Capture the cell that displays the provided text and extract its (X, Y) central coordinate. 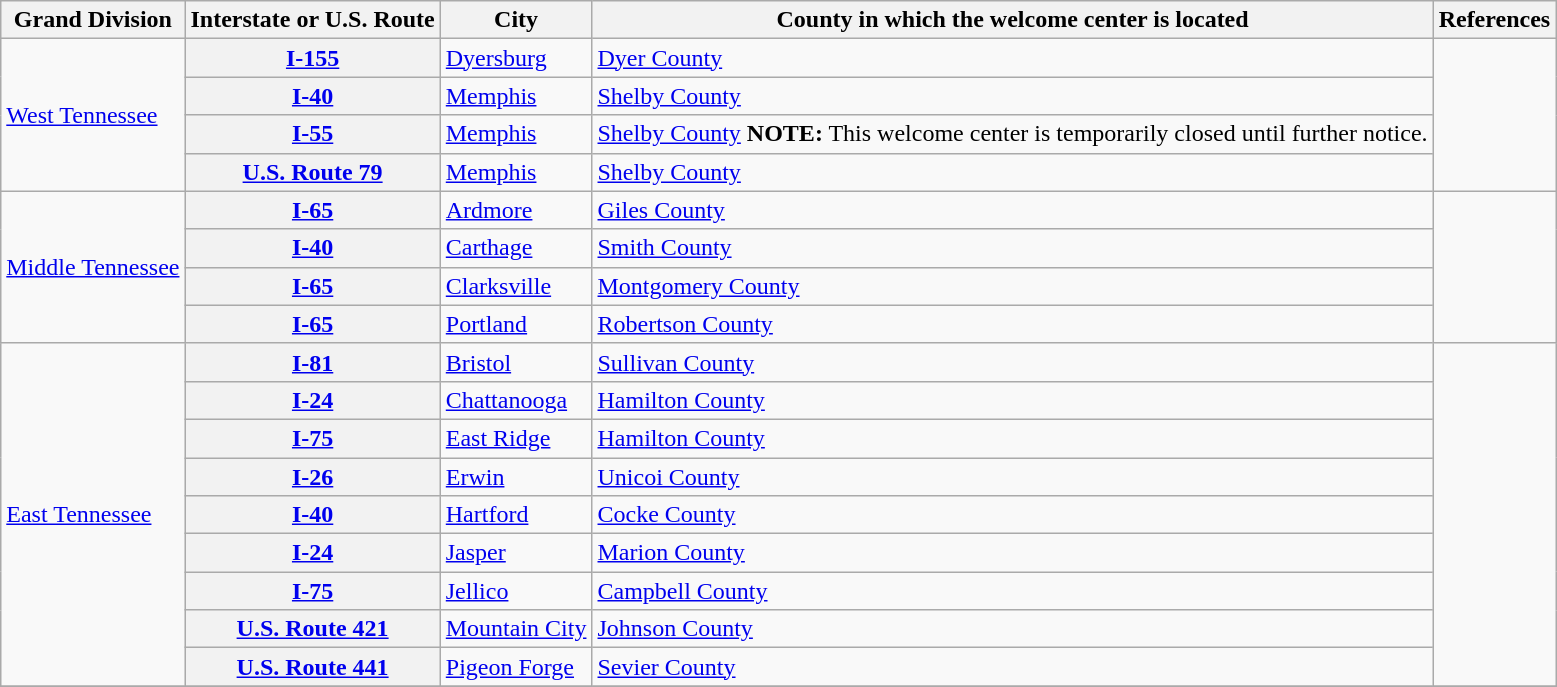
Shelby County NOTE: This welcome center is temporarily closed until further notice. (1012, 134)
Portland (516, 324)
City (516, 20)
Jellico (516, 591)
Sevier County (1012, 667)
Giles County (1012, 210)
County in which the welcome center is located (1012, 20)
I-55 (312, 134)
Unicoi County (1012, 477)
Smith County (1012, 248)
Interstate or U.S. Route (312, 20)
Dyersburg (516, 58)
Jasper (516, 553)
Johnson County (1012, 629)
East Tennessee (93, 514)
U.S. Route 421 (312, 629)
Chattanooga (516, 400)
Grand Division (93, 20)
Robertson County (1012, 324)
West Tennessee (93, 115)
Middle Tennessee (93, 267)
Erwin (516, 477)
I-81 (312, 362)
I-26 (312, 477)
U.S. Route 441 (312, 667)
Cocke County (1012, 515)
Montgomery County (1012, 286)
Clarksville (516, 286)
U.S. Route 79 (312, 172)
Hartford (516, 515)
Pigeon Forge (516, 667)
References (1494, 20)
Sullivan County (1012, 362)
Carthage (516, 248)
I-155 (312, 58)
Mountain City (516, 629)
Ardmore (516, 210)
Dyer County (1012, 58)
Campbell County (1012, 591)
East Ridge (516, 438)
Bristol (516, 362)
Marion County (1012, 553)
